Output the (x, y) coordinate of the center of the cell containing the given text.  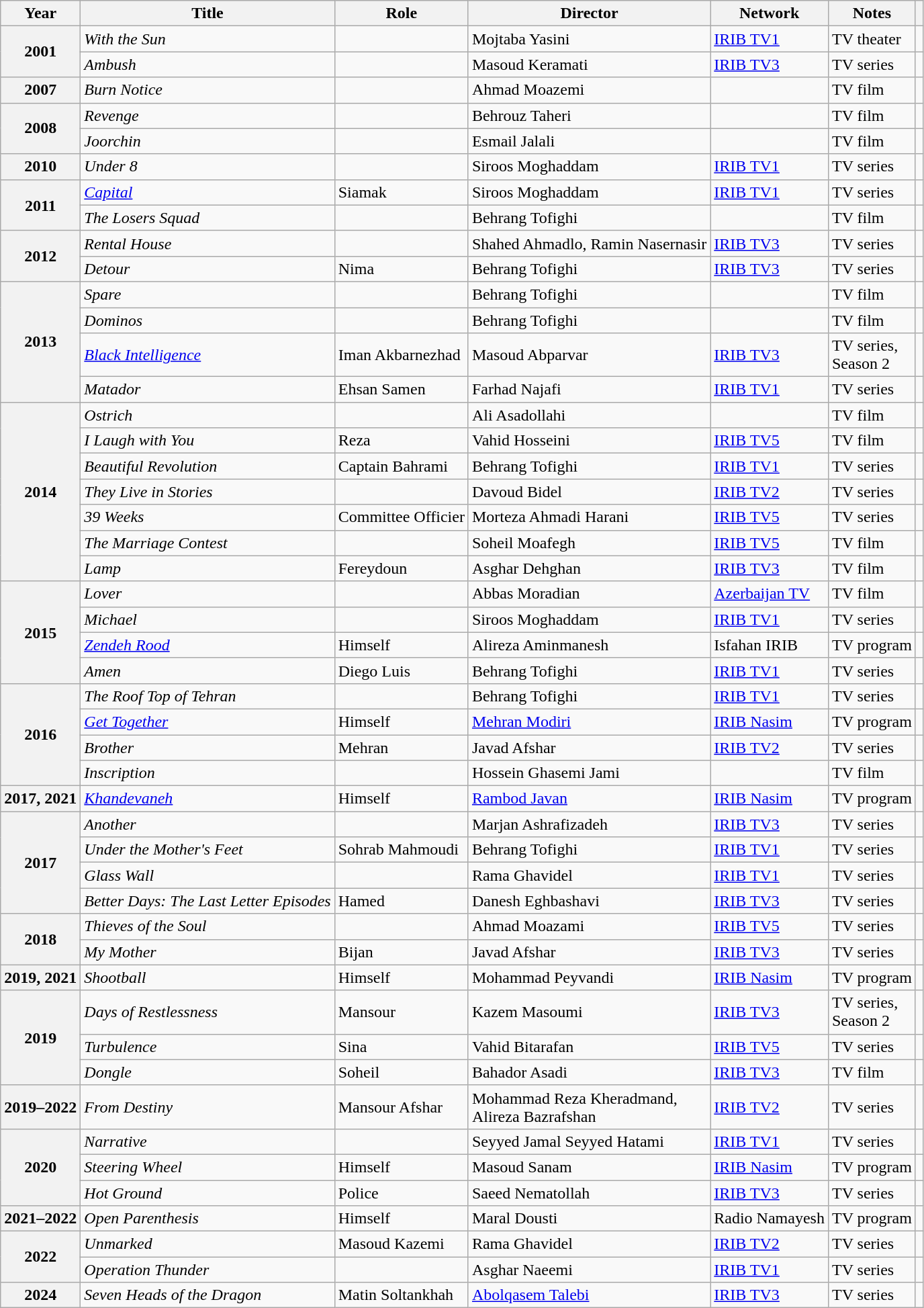
The Marriage Contest (207, 543)
Bahador Asadi (589, 1072)
Behrouz Taheri (589, 116)
Ehsan Samen (402, 390)
Get Together (207, 722)
I Laugh with You (207, 441)
Mehran (402, 748)
My Mother (207, 952)
Joorchin (207, 141)
Another (207, 824)
Hossein Ghasemi Jami (589, 773)
Seyyed Jamal Seyyed Hatami (589, 1141)
2001 (40, 52)
2018 (40, 939)
Black Intelligence (207, 355)
Iman Akbarnezhad (402, 355)
Vahid Bitarafan (589, 1047)
Abolqasem Talebi (589, 1295)
Hamed (402, 901)
Days of Restlessness (207, 1012)
2024 (40, 1295)
Amen (207, 670)
2016 (40, 734)
Abbas Moradian (589, 594)
The Losers Squad (207, 218)
Masoud Sanam (589, 1167)
Hot Ground (207, 1192)
Bijan (402, 952)
Thieves of the Soul (207, 926)
2013 (40, 341)
Alireza Aminmanesh (589, 645)
Kazem Masoumi (589, 1012)
Sohrab Mahmoudi (402, 850)
2017 (40, 863)
Role (402, 13)
Mohammad Reza Kheradmand,Alireza Bazrafshan (589, 1107)
Danesh Eghbashavi (589, 901)
Michael (207, 619)
Operation Thunder (207, 1270)
Nima (402, 269)
Khandevaneh (207, 799)
Morteza Ahmadi Harani (589, 517)
2008 (40, 128)
Lover (207, 594)
Vahid Hosseini (589, 441)
Committee Officier (402, 517)
Sina (402, 1047)
Revenge (207, 116)
Police (402, 1192)
Capital (207, 192)
Glass Wall (207, 875)
Masoud Abparvar (589, 355)
Burn Notice (207, 90)
Asghar Dehghan (589, 568)
Masoud Keramati (589, 64)
2022 (40, 1257)
Esmail Jalali (589, 141)
2015 (40, 632)
Maral Dousti (589, 1219)
Reza (402, 441)
Rental House (207, 243)
Brother (207, 748)
Network (770, 13)
Mansour (402, 1012)
Farhad Najafi (589, 390)
Marjan Ashrafizadeh (589, 824)
Masoud Kazemi (402, 1244)
Shootball (207, 977)
2007 (40, 90)
Ambush (207, 64)
Siamak (402, 192)
Mehran Modiri (589, 722)
2010 (40, 167)
Mojtaba Yasini (589, 39)
2019–2022 (40, 1107)
Azerbaijan TV (770, 594)
2011 (40, 205)
Detour (207, 269)
Rambod Javan (589, 799)
Saeed Nematollah (589, 1192)
2014 (40, 492)
TV theater (872, 39)
Fereydoun (402, 568)
Director (589, 13)
Isfahan IRIB (770, 645)
2020 (40, 1167)
Zendeh Rood (207, 645)
Open Parenthesis (207, 1219)
Ahmad Moazami (589, 926)
Under 8 (207, 167)
39 Weeks (207, 517)
Beautiful Revolution (207, 466)
Turbulence (207, 1047)
2012 (40, 256)
Matin Soltankhah (402, 1295)
Captain Bahrami (402, 466)
With the Sun (207, 39)
Unmarked (207, 1244)
Notes (872, 13)
They Live in Stories (207, 492)
Asghar Naeemi (589, 1270)
Under the Mother's Feet (207, 850)
Dominos (207, 320)
Spare (207, 294)
Inscription (207, 773)
Diego Luis (402, 670)
From Destiny (207, 1107)
Dongle (207, 1072)
Narrative (207, 1141)
Mohammad Peyvandi (589, 977)
Lamp (207, 568)
2019 (40, 1037)
Radio Namayesh (770, 1219)
Ali Asadollahi (589, 415)
2017, 2021 (40, 799)
Soheil (402, 1072)
2021–2022 (40, 1219)
Steering Wheel (207, 1167)
The Roof Top of Tehran (207, 696)
Ostrich (207, 415)
Year (40, 13)
Title (207, 13)
Davoud Bidel (589, 492)
Soheil Moafegh (589, 543)
Better Days: The Last Letter Episodes (207, 901)
Matador (207, 390)
Ahmad Moazemi (589, 90)
Mansour Afshar (402, 1107)
Seven Heads of the Dragon (207, 1295)
2019, 2021 (40, 977)
Shahed Ahmadlo, Ramin Nasernasir (589, 243)
